Provide the (x, y) coordinate of the cell's center where the given text is located.  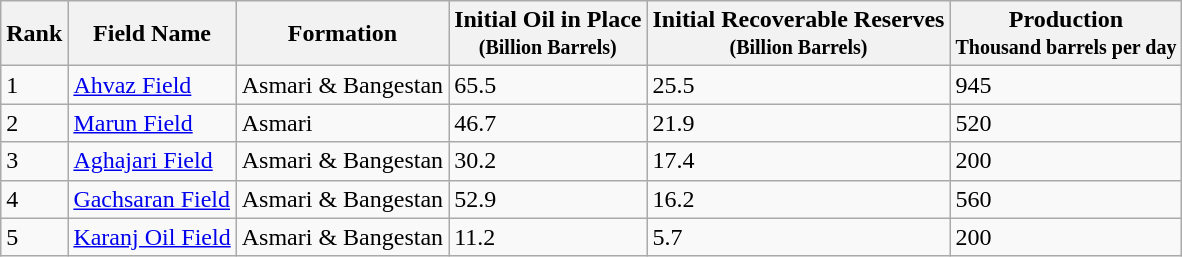
Initial Recoverable Reserves (Billion Barrels) (798, 34)
5 (34, 237)
Asmari (342, 123)
52.9 (548, 199)
11.2 (548, 237)
2 (34, 123)
Initial Oil in Place (Billion Barrels) (548, 34)
1 (34, 85)
Marun Field (152, 123)
Field Name (152, 34)
Ahvaz Field (152, 85)
Gachsaran Field (152, 199)
25.5 (798, 85)
21.9 (798, 123)
945 (1066, 85)
17.4 (798, 161)
30.2 (548, 161)
560 (1066, 199)
4 (34, 199)
Karanj Oil Field (152, 237)
520 (1066, 123)
3 (34, 161)
46.7 (548, 123)
Formation (342, 34)
16.2 (798, 199)
Aghajari Field (152, 161)
5.7 (798, 237)
Rank (34, 34)
65.5 (548, 85)
Production Thousand barrels per day (1066, 34)
